Detect which cell encompasses the target text, then output its [X, Y] center coordinate. 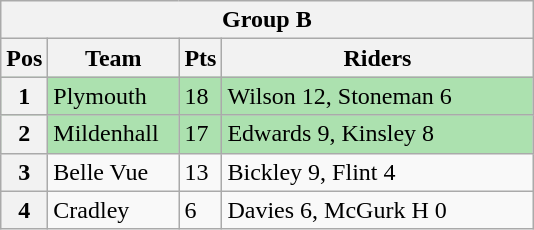
Bickley 9, Flint 4 [378, 172]
2 [24, 134]
Cradley [114, 210]
Davies 6, McGurk H 0 [378, 210]
4 [24, 210]
Team [114, 58]
Belle Vue [114, 172]
6 [200, 210]
13 [200, 172]
Mildenhall [114, 134]
Riders [378, 58]
17 [200, 134]
Pos [24, 58]
Wilson 12, Stoneman 6 [378, 96]
1 [24, 96]
3 [24, 172]
Group B [267, 20]
Edwards 9, Kinsley 8 [378, 134]
Pts [200, 58]
18 [200, 96]
Plymouth [114, 96]
